Identify which cell holds the provided text, then report its [X, Y] central coordinate. 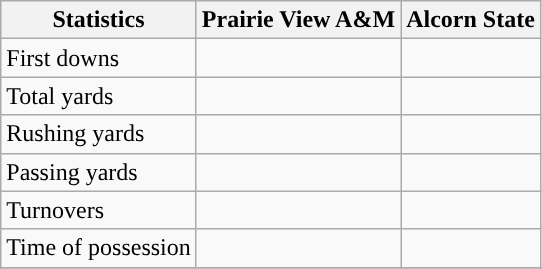
Alcorn State [471, 20]
Turnovers [99, 210]
Time of possession [99, 248]
Total yards [99, 96]
Prairie View A&M [298, 20]
First downs [99, 58]
Rushing yards [99, 134]
Passing yards [99, 172]
Statistics [99, 20]
